Locate the cell with the specified text and output its [X, Y] center coordinate. 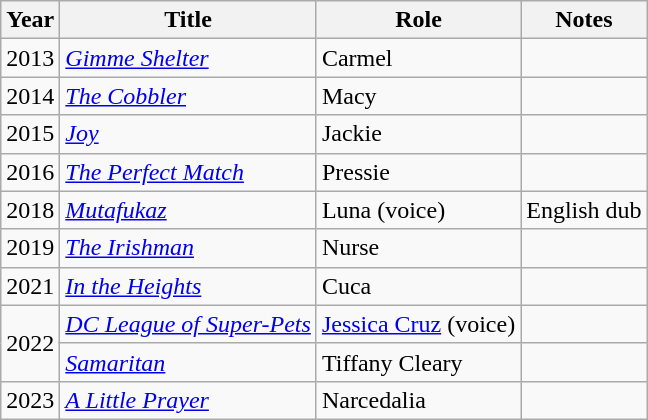
Macy [418, 96]
Year [30, 20]
2022 [30, 343]
Jessica Cruz (voice) [418, 324]
Nurse [418, 248]
Mutafukaz [188, 210]
Luna (voice) [418, 210]
2021 [30, 286]
Title [188, 20]
2018 [30, 210]
2014 [30, 96]
Carmel [418, 58]
DC League of Super-Pets [188, 324]
Role [418, 20]
The Irishman [188, 248]
Samaritan [188, 362]
In the Heights [188, 286]
2019 [30, 248]
Narcedalia [418, 400]
Jackie [418, 134]
Joy [188, 134]
2016 [30, 172]
English dub [584, 210]
The Cobbler [188, 96]
The Perfect Match [188, 172]
2013 [30, 58]
Cuca [418, 286]
Gimme Shelter [188, 58]
Pressie [418, 172]
Notes [584, 20]
2023 [30, 400]
2015 [30, 134]
A Little Prayer [188, 400]
Tiffany Cleary [418, 362]
